Scan for the cell matching the given text and deliver its [x, y] coordinate at center. 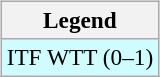
Legend [80, 20]
ITF WTT (0–1) [80, 57]
